Pinpoint the cell where the given text exists, returning its (X, Y) midpoint coordinate. 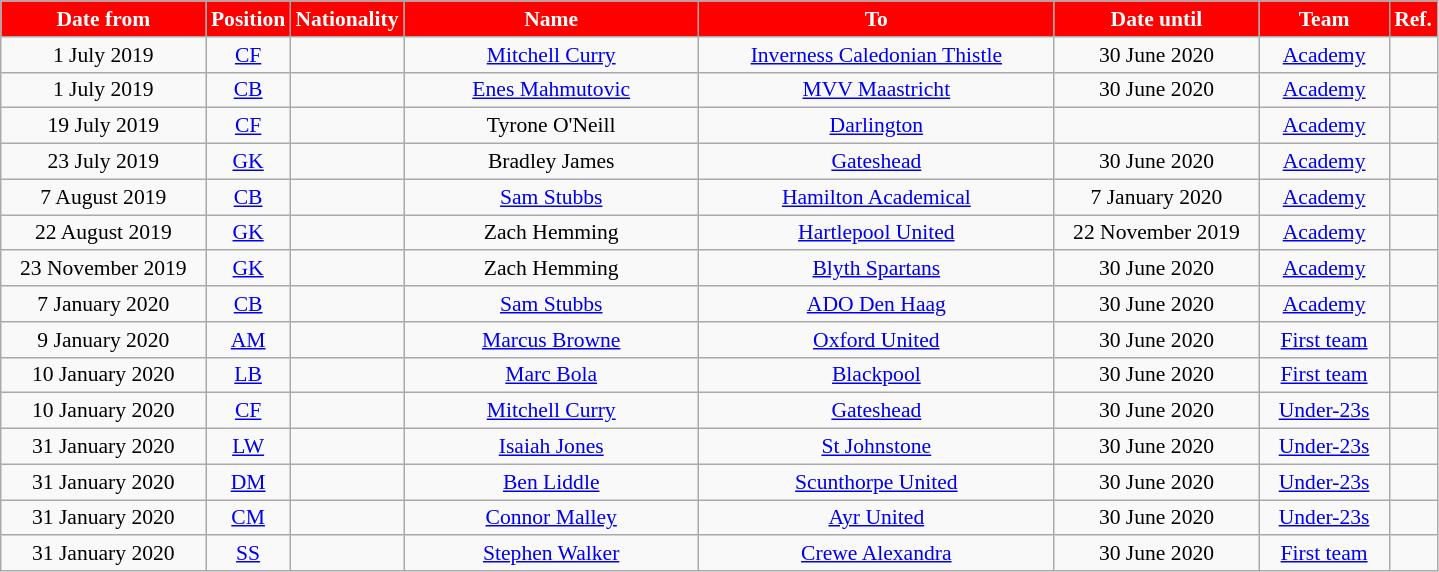
Hamilton Academical (876, 197)
Marcus Browne (552, 340)
Name (552, 19)
23 November 2019 (104, 269)
7 August 2019 (104, 197)
Marc Bola (552, 375)
Date from (104, 19)
Blyth Spartans (876, 269)
Nationality (346, 19)
CM (248, 518)
To (876, 19)
LW (248, 447)
LB (248, 375)
Enes Mahmutovic (552, 90)
Ben Liddle (552, 482)
Darlington (876, 126)
MVV Maastricht (876, 90)
Blackpool (876, 375)
Bradley James (552, 162)
ADO Den Haag (876, 304)
Tyrone O'Neill (552, 126)
Date until (1156, 19)
AM (248, 340)
DM (248, 482)
SS (248, 554)
Oxford United (876, 340)
22 November 2019 (1156, 233)
Crewe Alexandra (876, 554)
Inverness Caledonian Thistle (876, 55)
23 July 2019 (104, 162)
9 January 2020 (104, 340)
Hartlepool United (876, 233)
Ref. (1413, 19)
19 July 2019 (104, 126)
Connor Malley (552, 518)
Position (248, 19)
Isaiah Jones (552, 447)
Ayr United (876, 518)
Scunthorpe United (876, 482)
Stephen Walker (552, 554)
Team (1324, 19)
St Johnstone (876, 447)
22 August 2019 (104, 233)
